For the text-containing cell, return its midpoint in (X, Y) coordinate format. 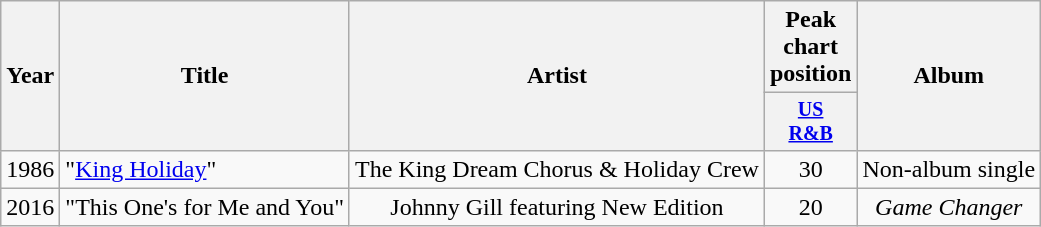
Game Changer (949, 207)
Peak chart position (810, 47)
Title (205, 76)
"King Holiday" (205, 169)
USR&B (810, 122)
Artist (556, 76)
"This One's for Me and You" (205, 207)
1986 (30, 169)
Album (949, 76)
2016 (30, 207)
Year (30, 76)
Johnny Gill featuring New Edition (556, 207)
The King Dream Chorus & Holiday Crew (556, 169)
30 (810, 169)
20 (810, 207)
Non-album single (949, 169)
